Capture the cell that displays the provided text and extract its (x, y) central coordinate. 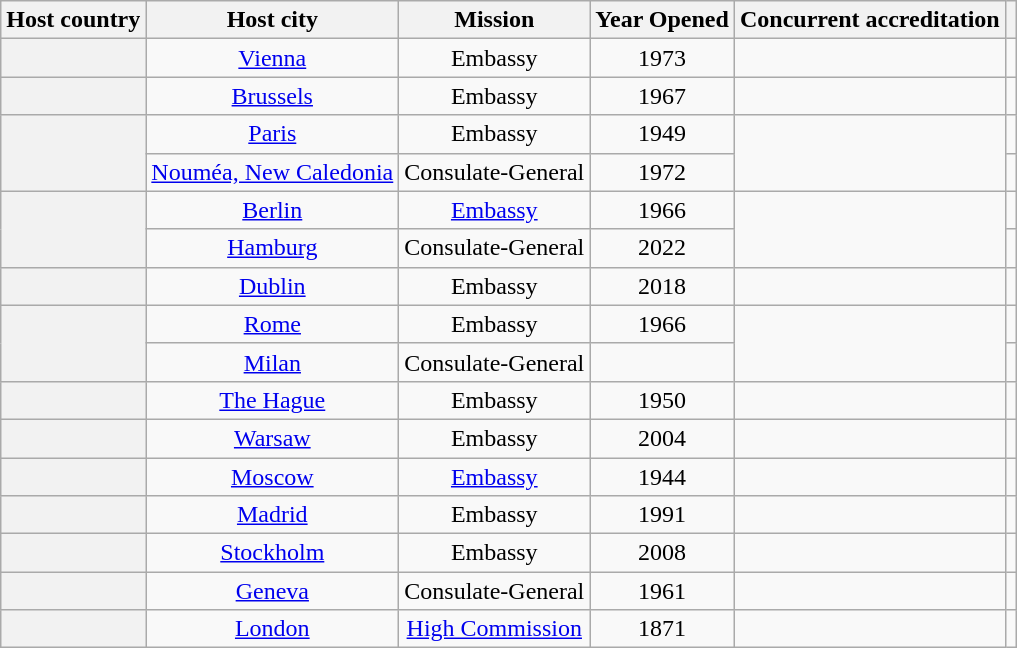
High Commission (494, 629)
Berlin (272, 210)
Concurrent accreditation (870, 20)
Year Opened (662, 20)
1967 (662, 96)
Vienna (272, 58)
Paris (272, 134)
2008 (662, 553)
Brussels (272, 96)
2018 (662, 286)
1961 (662, 591)
1944 (662, 477)
Hamburg (272, 248)
Host city (272, 20)
Madrid (272, 515)
Moscow (272, 477)
Nouméa, New Caledonia (272, 172)
London (272, 629)
2004 (662, 438)
1991 (662, 515)
1871 (662, 629)
1949 (662, 134)
2022 (662, 248)
1973 (662, 58)
Milan (272, 362)
Host country (74, 20)
The Hague (272, 400)
Stockholm (272, 553)
Geneva (272, 591)
1972 (662, 172)
1950 (662, 400)
Rome (272, 324)
Dublin (272, 286)
Warsaw (272, 438)
Mission (494, 20)
